Return the [x, y] coordinate for the center point of the cell that contains the specified text.  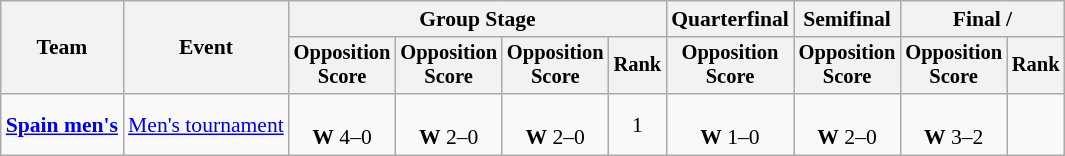
Event [206, 48]
Group Stage [478, 19]
W 4–0 [342, 124]
Semifinal [848, 19]
W 1–0 [730, 124]
Men's tournament [206, 124]
W 3–2 [954, 124]
Spain men's [62, 124]
Team [62, 48]
Quarterfinal [730, 19]
Final / [982, 19]
1 [638, 124]
